Provide the [x, y] coordinate of the cell's center where the given text is located.  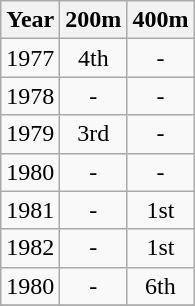
400m [160, 20]
3rd [94, 134]
1979 [30, 134]
1978 [30, 96]
200m [94, 20]
6th [160, 286]
4th [94, 58]
1977 [30, 58]
1982 [30, 248]
Year [30, 20]
1981 [30, 210]
